Capture the cell that displays the provided text and extract its (X, Y) central coordinate. 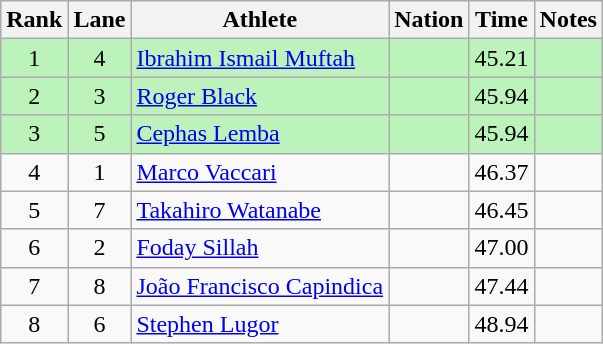
46.45 (502, 210)
Foday Sillah (260, 248)
47.00 (502, 248)
Ibrahim Ismail Muftah (260, 58)
João Francisco Capindica (260, 286)
47.44 (502, 286)
Nation (429, 20)
Marco Vaccari (260, 172)
46.37 (502, 172)
Athlete (260, 20)
Stephen Lugor (260, 324)
Notes (568, 20)
Cephas Lemba (260, 134)
Time (502, 20)
Takahiro Watanabe (260, 210)
Lane (100, 20)
Roger Black (260, 96)
48.94 (502, 324)
Rank (34, 20)
45.21 (502, 58)
